Determine the (X, Y) coordinate at the center of the cell enclosing the given text.  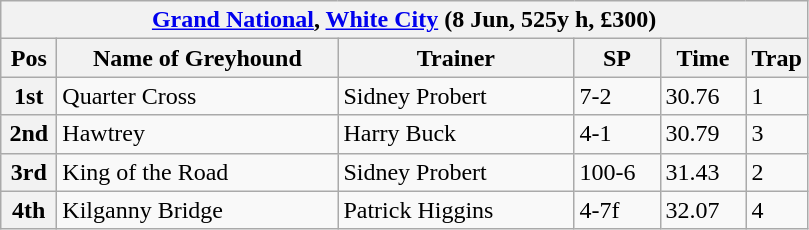
Patrick Higgins (456, 210)
King of the Road (198, 172)
Grand National, White City (8 Jun, 525y h, £300) (404, 20)
32.07 (703, 210)
SP (617, 58)
Pos (29, 58)
Harry Buck (456, 134)
7-2 (617, 96)
1st (29, 96)
1 (776, 96)
100-6 (617, 172)
Kilganny Bridge (198, 210)
30.79 (703, 134)
2 (776, 172)
4 (776, 210)
4th (29, 210)
Quarter Cross (198, 96)
4-7f (617, 210)
3 (776, 134)
Time (703, 58)
Hawtrey (198, 134)
2nd (29, 134)
4-1 (617, 134)
Name of Greyhound (198, 58)
Trap (776, 58)
Trainer (456, 58)
30.76 (703, 96)
31.43 (703, 172)
3rd (29, 172)
